Pinpoint the cell where the given text exists, returning its [X, Y] midpoint coordinate. 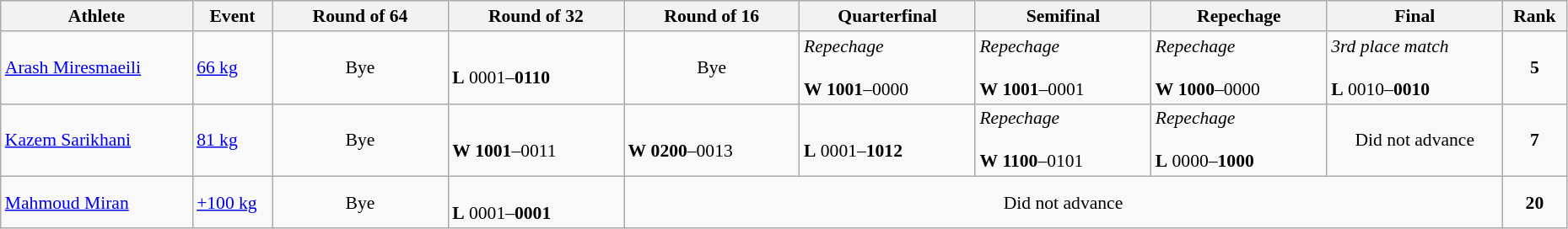
Kazem Sarikhani [96, 140]
Repechage [1239, 16]
RepechageL 0000–1000 [1239, 140]
Arash Miresmaeili [96, 67]
Event [233, 16]
7 [1534, 140]
20 [1534, 202]
+100 kg [233, 202]
Round of 16 [712, 16]
RepechageW 1001–0001 [1063, 67]
66 kg [233, 67]
Rank [1534, 16]
Round of 64 [360, 16]
5 [1534, 67]
L 0001–0110 [536, 67]
Semifinal [1063, 16]
W 1001–0011 [536, 140]
Mahmoud Miran [96, 202]
W 0200–0013 [712, 140]
L 0001–1012 [887, 140]
Quarterfinal [887, 16]
RepechageW 1100–0101 [1063, 140]
3rd place matchL 0010–0010 [1414, 67]
Round of 32 [536, 16]
Athlete [96, 16]
81 kg [233, 140]
Final [1414, 16]
L 0001–0001 [536, 202]
RepechageW 1001–0000 [887, 67]
RepechageW 1000–0000 [1239, 67]
